Extract the [x, y] coordinate from the center of the cell holding the provided text.  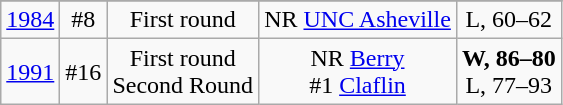
W, 86–80L, 77–93 [508, 72]
L, 60–62 [508, 20]
NR UNC Asheville [358, 20]
1984 [30, 20]
First round [183, 20]
1991 [30, 72]
NR Berry#1 Claflin [358, 72]
#16 [84, 72]
First roundSecond Round [183, 72]
#8 [84, 20]
